Provide the (x, y) coordinate of the cell's center where the given text is located.  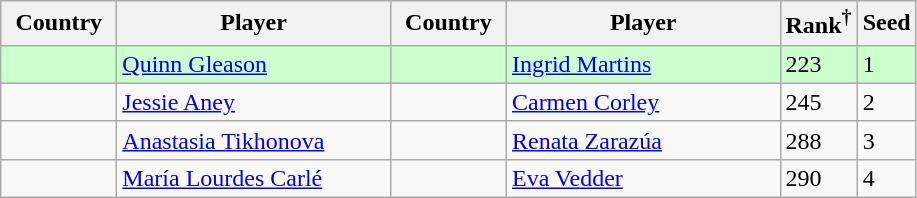
1 (886, 64)
Carmen Corley (643, 102)
Eva Vedder (643, 178)
Seed (886, 24)
Rank† (818, 24)
Renata Zarazúa (643, 140)
245 (818, 102)
Quinn Gleason (254, 64)
288 (818, 140)
290 (818, 178)
Anastasia Tikhonova (254, 140)
2 (886, 102)
4 (886, 178)
María Lourdes Carlé (254, 178)
Ingrid Martins (643, 64)
3 (886, 140)
Jessie Aney (254, 102)
223 (818, 64)
